Identify which cell holds the provided text, then report its (X, Y) central coordinate. 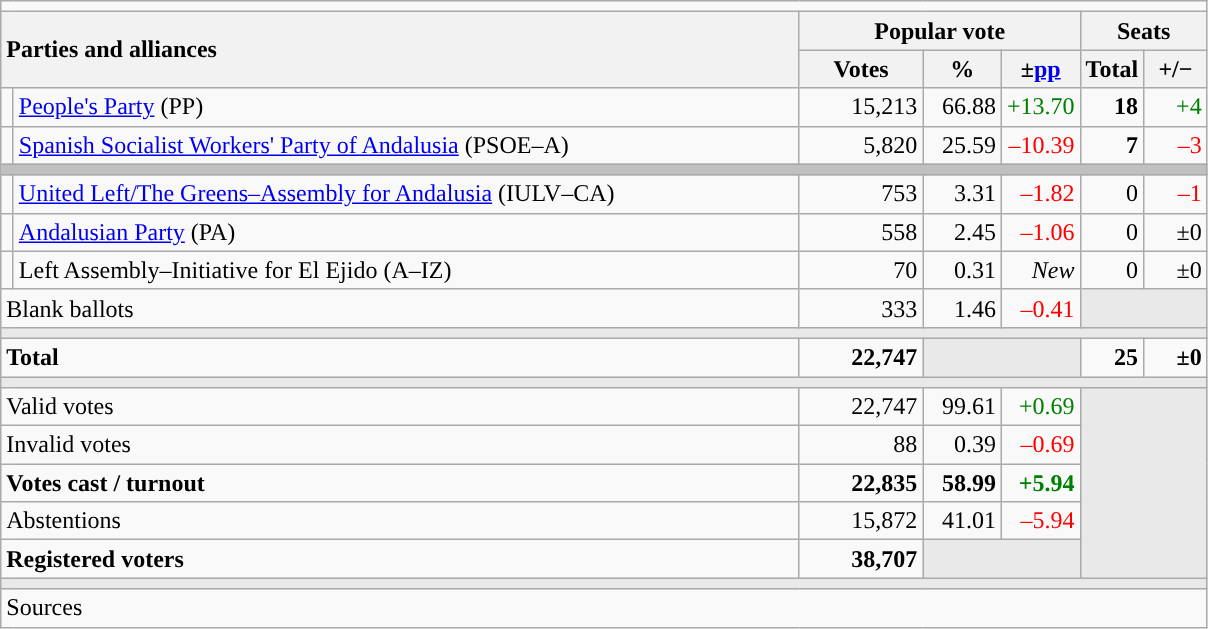
558 (861, 232)
–1.06 (1040, 232)
Blank ballots (400, 308)
753 (861, 194)
Registered voters (400, 559)
70 (861, 270)
United Left/The Greens–Assembly for Andalusia (IULV–CA) (406, 194)
Invalid votes (400, 445)
+0.69 (1040, 407)
±pp (1040, 69)
66.88 (962, 107)
38,707 (861, 559)
+/− (1176, 69)
–0.41 (1040, 308)
Abstentions (400, 521)
25.59 (962, 145)
Votes (861, 69)
22,835 (861, 483)
15,872 (861, 521)
–0.69 (1040, 445)
Spanish Socialist Workers' Party of Andalusia (PSOE–A) (406, 145)
–10.39 (1040, 145)
Valid votes (400, 407)
–1 (1176, 194)
Votes cast / turnout (400, 483)
–3 (1176, 145)
18 (1112, 107)
5,820 (861, 145)
Seats (1144, 31)
Parties and alliances (400, 50)
Left Assembly–Initiative for El Ejido (A–IZ) (406, 270)
Andalusian Party (PA) (406, 232)
41.01 (962, 521)
+4 (1176, 107)
15,213 (861, 107)
333 (861, 308)
+5.94 (1040, 483)
99.61 (962, 407)
0.31 (962, 270)
–5.94 (1040, 521)
88 (861, 445)
Sources (604, 608)
–1.82 (1040, 194)
People's Party (PP) (406, 107)
58.99 (962, 483)
0.39 (962, 445)
% (962, 69)
Popular vote (940, 31)
25 (1112, 357)
+13.70 (1040, 107)
7 (1112, 145)
1.46 (962, 308)
2.45 (962, 232)
New (1040, 270)
3.31 (962, 194)
